Detect which cell encompasses the target text, then output its [X, Y] center coordinate. 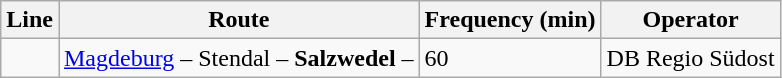
Magdeburg – Stendal – Salzwedel – [238, 58]
Frequency (min) [510, 20]
60 [510, 58]
Operator [690, 20]
DB Regio Südost [690, 58]
Line [30, 20]
Route [238, 20]
